Return the (x, y) coordinate for the center point of the cell that contains the specified text.  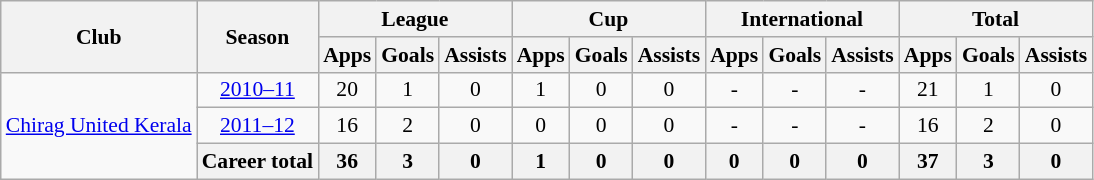
20 (347, 90)
21 (928, 90)
Club (99, 36)
International (802, 19)
Season (258, 36)
2011–12 (258, 126)
36 (347, 162)
2010–11 (258, 90)
Cup (609, 19)
37 (928, 162)
League (415, 19)
Total (996, 19)
Career total (258, 162)
Chirag United Kerala (99, 126)
